Identify which cell holds the provided text, then report its (X, Y) central coordinate. 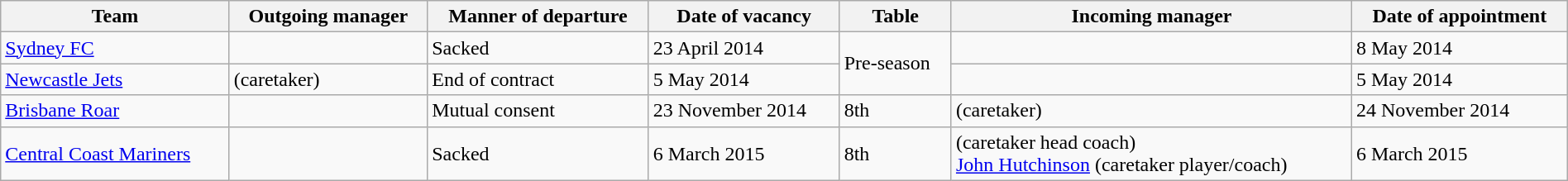
Newcastle Jets (115, 79)
Team (115, 17)
Sydney FC (115, 48)
Incoming manager (1151, 17)
Manner of departure (538, 17)
8 May 2014 (1459, 48)
Central Coast Mariners (115, 154)
Brisbane Roar (115, 111)
Outgoing manager (328, 17)
23 April 2014 (744, 48)
Date of appointment (1459, 17)
Table (895, 17)
24 November 2014 (1459, 111)
End of contract (538, 79)
Pre-season (895, 64)
23 November 2014 (744, 111)
(caretaker head coach) John Hutchinson (caretaker player/coach) (1151, 154)
Mutual consent (538, 111)
Date of vacancy (744, 17)
